Identify which cell holds the provided text, then report its [X, Y] central coordinate. 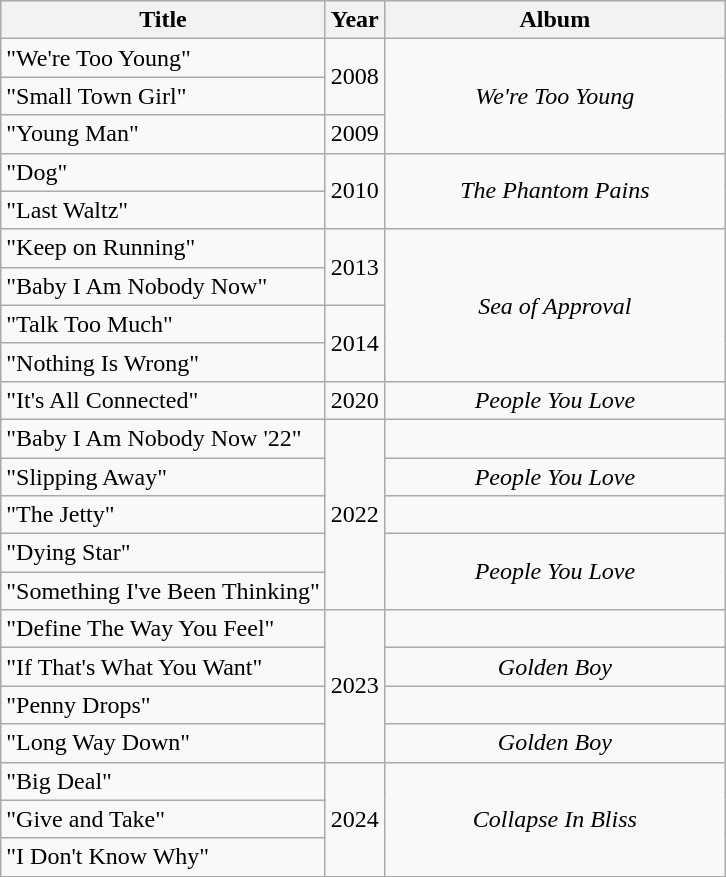
"Dog" [164, 172]
"Slipping Away" [164, 477]
"Something I've Been Thinking" [164, 591]
"Big Deal" [164, 781]
"Long Way Down" [164, 743]
"I Don't Know Why" [164, 857]
"Give and Take" [164, 819]
2020 [354, 400]
"Small Town Girl" [164, 96]
2013 [354, 267]
2009 [354, 134]
2022 [354, 514]
The Phantom Pains [554, 191]
"Dying Star" [164, 553]
2023 [354, 686]
"Talk Too Much" [164, 324]
"We're Too Young" [164, 58]
2008 [354, 77]
"Baby I Am Nobody Now '22" [164, 438]
We're Too Young [554, 96]
Collapse In Bliss [554, 819]
Year [354, 20]
"The Jetty" [164, 515]
Sea of Approval [554, 305]
"Penny Drops" [164, 705]
"Last Waltz" [164, 210]
2024 [354, 819]
"If That's What You Want" [164, 667]
2010 [354, 191]
"Nothing Is Wrong" [164, 362]
"Keep on Running" [164, 248]
"It's All Connected" [164, 400]
Title [164, 20]
Album [554, 20]
"Define The Way You Feel" [164, 629]
"Young Man" [164, 134]
"Baby I Am Nobody Now" [164, 286]
2014 [354, 343]
